Determine the [x, y] coordinate at the center of the cell enclosing the given text.  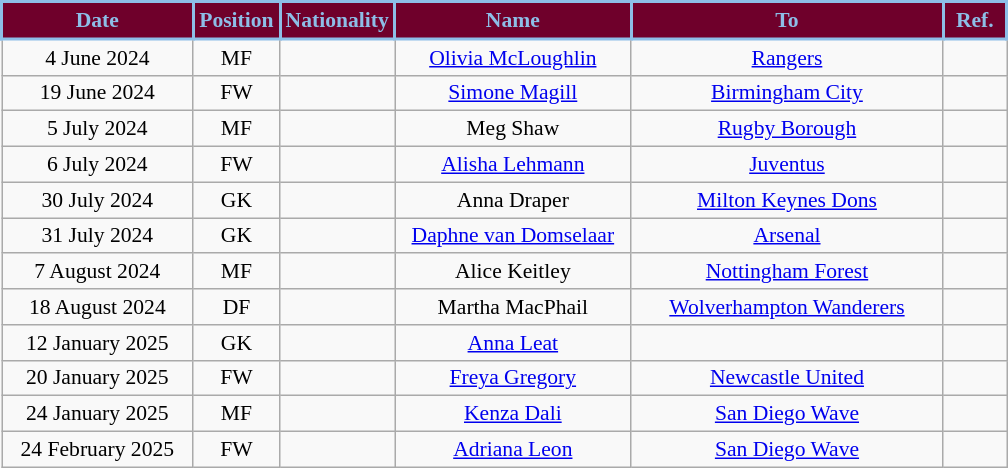
Arsenal [787, 236]
Rangers [787, 57]
Nationality [338, 20]
Rugby Borough [787, 129]
20 January 2025 [98, 378]
Meg Shaw [514, 129]
19 June 2024 [98, 93]
Daphne van Domselaar [514, 236]
Newcastle United [787, 378]
5 July 2024 [98, 129]
Alice Keitley [514, 272]
DF [236, 307]
31 July 2024 [98, 236]
Wolverhampton Wanderers [787, 307]
4 June 2024 [98, 57]
Olivia McLoughlin [514, 57]
6 July 2024 [98, 165]
Martha MacPhail [514, 307]
Kenza Dali [514, 414]
Alisha Lehmann [514, 165]
Juventus [787, 165]
12 January 2025 [98, 343]
7 August 2024 [98, 272]
Name [514, 20]
30 July 2024 [98, 200]
24 January 2025 [98, 414]
Simone Magill [514, 93]
24 February 2025 [98, 450]
Adriana Leon [514, 450]
Anna Draper [514, 200]
Milton Keynes Dons [787, 200]
Position [236, 20]
Freya Gregory [514, 378]
Nottingham Forest [787, 272]
Ref. [975, 20]
Anna Leat [514, 343]
Date [98, 20]
To [787, 20]
Birmingham City [787, 93]
18 August 2024 [98, 307]
